Return the (X, Y) coordinate for the center point of the cell that contains the specified text.  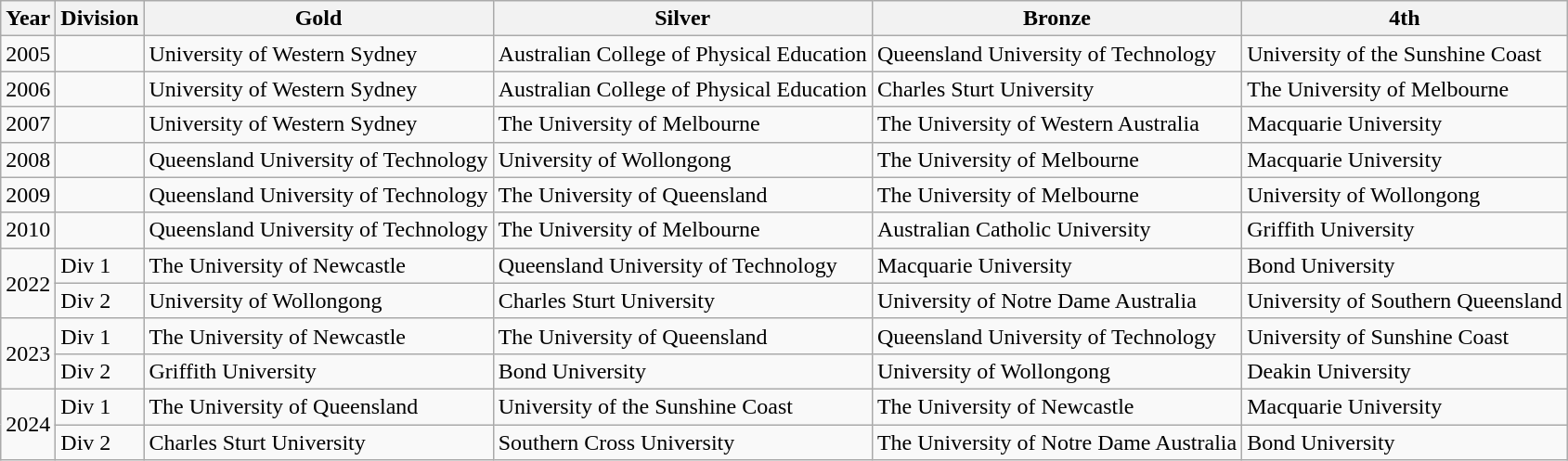
Year (28, 19)
University of Southern Queensland (1405, 301)
Division (100, 19)
2006 (28, 89)
2024 (28, 424)
Bronze (1056, 19)
Gold (318, 19)
Deakin University (1405, 371)
2008 (28, 160)
The University of Notre Dame Australia (1056, 442)
The University of Western Australia (1056, 124)
2023 (28, 353)
Southern Cross University (682, 442)
2010 (28, 230)
Australian Catholic University (1056, 230)
2005 (28, 54)
2009 (28, 195)
University of Notre Dame Australia (1056, 301)
University of Sunshine Coast (1405, 336)
4th (1405, 19)
2022 (28, 283)
Silver (682, 19)
2007 (28, 124)
